Determine the [X, Y] coordinate at the center of the cell enclosing the given text.  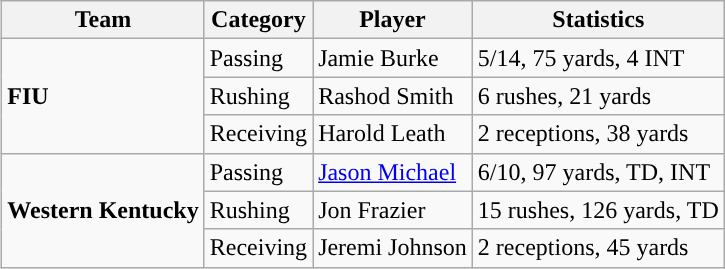
Statistics [598, 20]
15 rushes, 126 yards, TD [598, 210]
6 rushes, 21 yards [598, 96]
Jon Frazier [393, 210]
5/14, 75 yards, 4 INT [598, 58]
Rashod Smith [393, 96]
FIU [103, 96]
Category [258, 20]
Western Kentucky [103, 210]
Team [103, 20]
6/10, 97 yards, TD, INT [598, 172]
2 receptions, 38 yards [598, 134]
Jason Michael [393, 172]
Harold Leath [393, 134]
2 receptions, 45 yards [598, 248]
Jeremi Johnson [393, 248]
Player [393, 20]
Jamie Burke [393, 58]
